Return (x, y) of the center of cell containing provided text 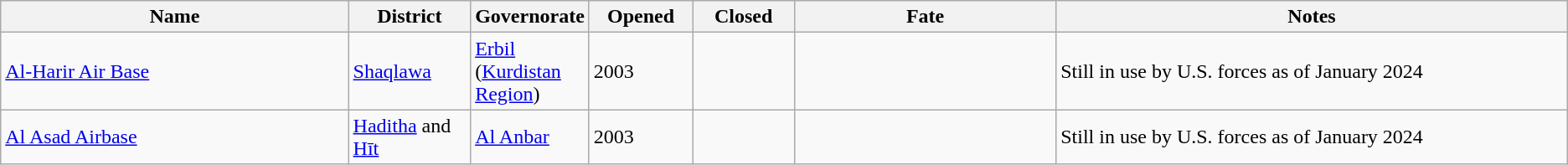
Name (174, 17)
Al Anbar (530, 137)
Al-Harir Air Base (174, 71)
Closed (744, 17)
Opened (641, 17)
Al Asad Airbase (174, 137)
Governorate (530, 17)
Haditha and Hīt (410, 137)
Fate (925, 17)
Erbil (Kurdistan Region) (530, 71)
Notes (1312, 17)
District (410, 17)
Shaqlawa (410, 71)
